Provide the (x, y) coordinate of the cell's center where the given text is located.  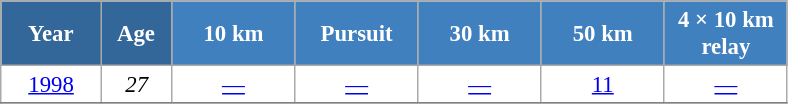
Age (136, 34)
50 km (602, 34)
Year (52, 34)
11 (602, 85)
30 km (480, 34)
Pursuit (356, 34)
1998 (52, 85)
27 (136, 85)
10 km (234, 34)
4 × 10 km relay (726, 34)
